Determine the [X, Y] coordinate at the center of the cell enclosing the given text.  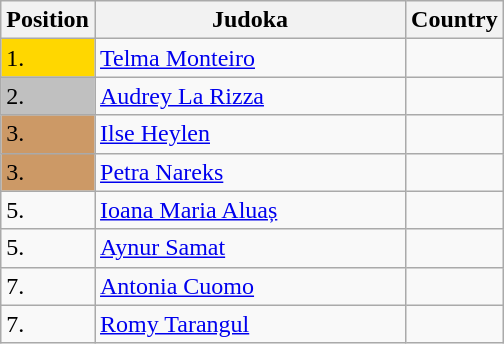
Telma Monteiro [250, 58]
2. [48, 96]
Ioana Maria Aluaș [250, 210]
Ilse Heylen [250, 134]
Judoka [250, 20]
Petra Nareks [250, 172]
Position [48, 20]
Romy Tarangul [250, 324]
Country [455, 20]
Aynur Samat [250, 248]
Antonia Cuomo [250, 286]
1. [48, 58]
Audrey La Rizza [250, 96]
